Return (X, Y) of the center of cell containing provided text 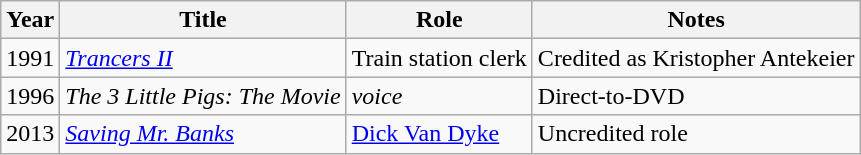
Direct-to-DVD (696, 96)
The 3 Little Pigs: The Movie (203, 96)
Credited as Kristopher Antekeier (696, 58)
Notes (696, 20)
Title (203, 20)
2013 (30, 134)
Trancers II (203, 58)
Uncredited role (696, 134)
voice (439, 96)
Train station clerk (439, 58)
Role (439, 20)
1996 (30, 96)
Saving Mr. Banks (203, 134)
Dick Van Dyke (439, 134)
1991 (30, 58)
Year (30, 20)
